Scan for the cell matching the given text and deliver its (X, Y) coordinate at center. 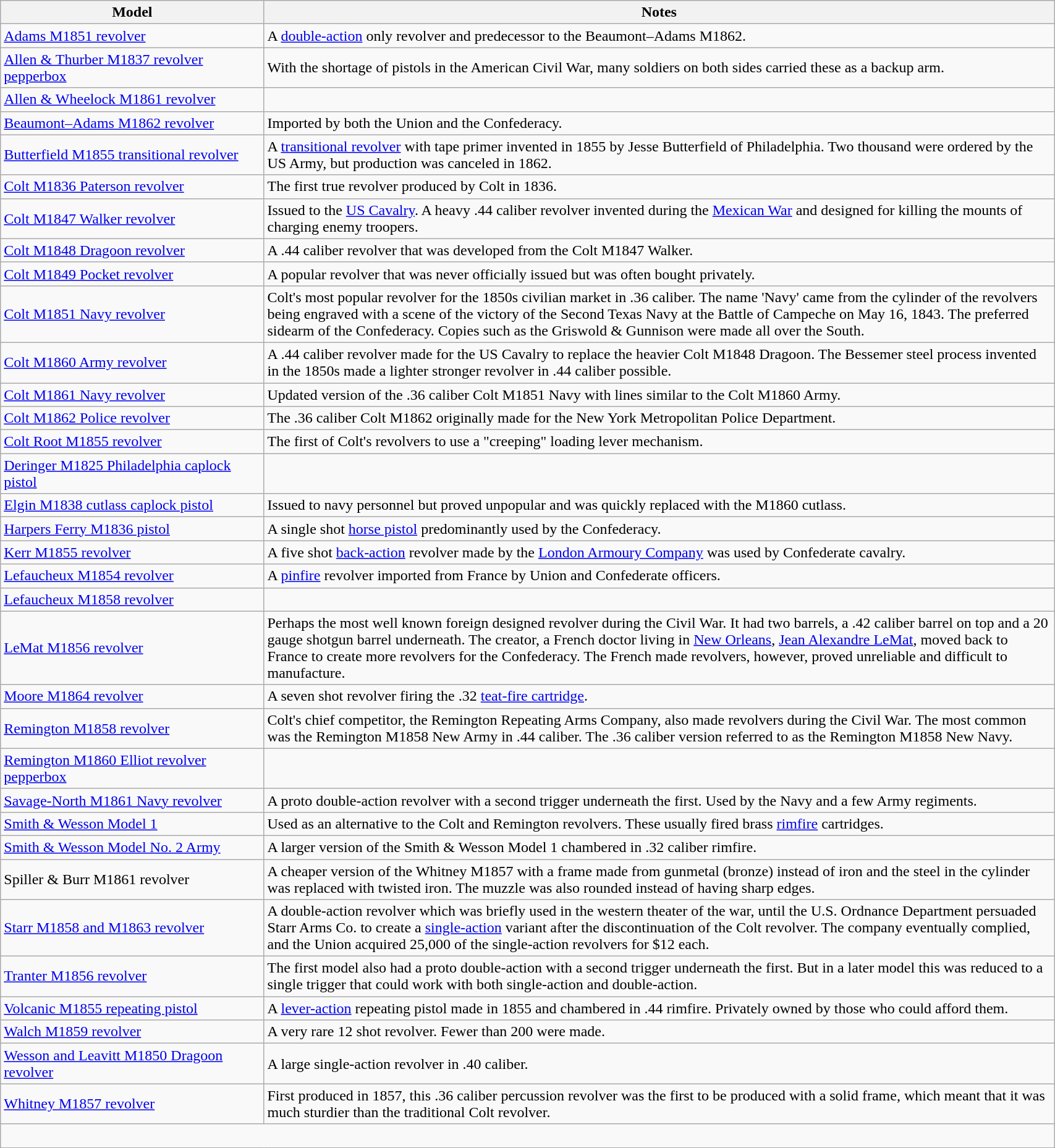
Colt M1851 Navy revolver (132, 314)
A single shot horse pistol predominantly used by the Confederacy. (659, 529)
A double-action only revolver and predecessor to the Beaumont–Adams M1862. (659, 36)
A .44 caliber revolver that was developed from the Colt M1847 Walker. (659, 250)
Colt M1849 Pocket revolver (132, 274)
Tranter M1856 revolver (132, 976)
Starr M1858 and M1863 revolver (132, 928)
A popular revolver that was never officially issued but was often bought privately. (659, 274)
The first of Colt's revolvers to use a "creeping" loading lever mechanism. (659, 442)
A larger version of the Smith & Wesson Model 1 chambered in .32 caliber rimfire. (659, 847)
Imported by both the Union and the Confederacy. (659, 123)
Moore M1864 revolver (132, 696)
Volcanic M1855 repeating pistol (132, 1008)
Lefaucheux M1854 revolver (132, 576)
Beaumont–Adams M1862 revolver (132, 123)
Smith & Wesson Model 1 (132, 824)
Remington M1860 Elliot revolver pepperbox (132, 769)
Elgin M1838 cutlass caplock pistol (132, 505)
Adams M1851 revolver (132, 36)
Colt M1861 Navy revolver (132, 395)
Wesson and Leavitt M1850 Dragoon revolver (132, 1064)
Colt M1848 Dragoon revolver (132, 250)
Colt M1862 Police revolver (132, 418)
Butterfield M1855 transitional revolver (132, 154)
Updated version of the .36 caliber Colt M1851 Navy with lines similar to the Colt M1860 Army. (659, 395)
Used as an alternative to the Colt and Remington revolvers. These usually fired brass rimfire cartridges. (659, 824)
Lefaucheux M1858 revolver (132, 599)
Walch M1859 revolver (132, 1032)
Colt M1860 Army revolver (132, 362)
A proto double-action revolver with a second trigger underneath the first. Used by the Navy and a few Army regiments. (659, 800)
Allen & Wheelock M1861 revolver (132, 99)
Notes (659, 12)
Issued to navy personnel but proved unpopular and was quickly replaced with the M1860 cutlass. (659, 505)
Colt M1847 Walker revolver (132, 219)
Savage-North M1861 Navy revolver (132, 800)
A large single-action revolver in .40 caliber. (659, 1064)
A very rare 12 shot revolver. Fewer than 200 were made. (659, 1032)
Smith & Wesson Model No. 2 Army (132, 847)
Remington M1858 revolver (132, 728)
Whitney M1857 revolver (132, 1104)
Allen & Thurber M1837 revolver pepperbox (132, 68)
Model (132, 12)
With the shortage of pistols in the American Civil War, many soldiers on both sides carried these as a backup arm. (659, 68)
A lever-action repeating pistol made in 1855 and chambered in .44 rimfire. Privately owned by those who could afford them. (659, 1008)
Harpers Ferry M1836 pistol (132, 529)
A seven shot revolver firing the .32 teat-fire cartridge. (659, 696)
Kerr M1855 revolver (132, 552)
A five shot back-action revolver made by the London Armoury Company was used by Confederate cavalry. (659, 552)
LeMat M1856 revolver (132, 648)
The first true revolver produced by Colt in 1836. (659, 187)
The .36 caliber Colt M1862 originally made for the New York Metropolitan Police Department. (659, 418)
Spiller & Burr M1861 revolver (132, 879)
Colt M1836 Paterson revolver (132, 187)
Deringer M1825 Philadelphia caplock pistol (132, 473)
A pinfire revolver imported from France by Union and Confederate officers. (659, 576)
Colt Root M1855 revolver (132, 442)
